Pinpoint the cell where the given text exists, returning its (x, y) midpoint coordinate. 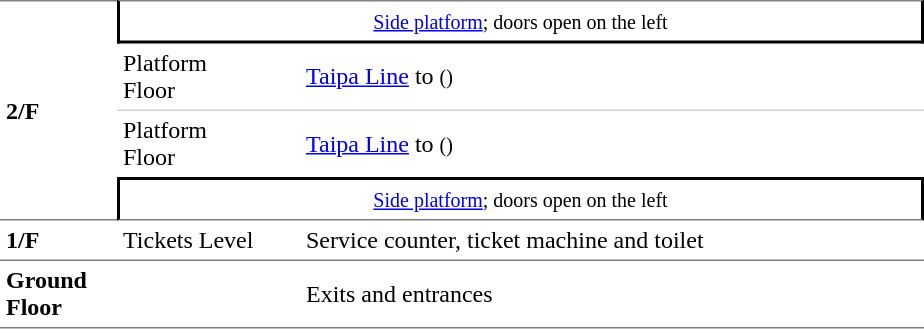
Service counter, ticket machine and toilet (612, 240)
2/F (58, 110)
Ground Floor (58, 295)
Tickets Level (208, 240)
1/F (58, 240)
Exits and entrances (612, 295)
